Find where the given text appears and provide that cell's center as (X, Y) coordinate. 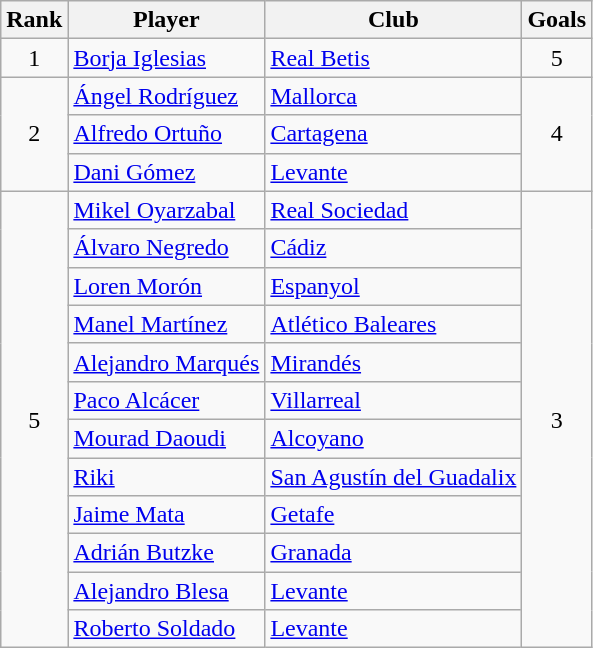
Granada (394, 553)
Espanyol (394, 286)
Mikel Oyarzabal (166, 210)
Paco Alcácer (166, 400)
Cádiz (394, 248)
Goals (557, 20)
Riki (166, 477)
Alfredo Ortuño (166, 134)
Mirandés (394, 362)
Loren Morón (166, 286)
Atlético Baleares (394, 324)
San Agustín del Guadalix (394, 477)
Manel Martínez (166, 324)
Jaime Mata (166, 515)
4 (557, 134)
Dani Gómez (166, 172)
Alcoyano (394, 438)
Álvaro Negredo (166, 248)
Club (394, 20)
Borja Iglesias (166, 58)
Cartagena (394, 134)
3 (557, 420)
2 (34, 134)
Rank (34, 20)
Getafe (394, 515)
Ángel Rodríguez (166, 96)
Roberto Soldado (166, 629)
Villarreal (394, 400)
1 (34, 58)
Mourad Daoudi (166, 438)
Player (166, 20)
Alejandro Blesa (166, 591)
Adrián Butzke (166, 553)
Real Betis (394, 58)
Real Sociedad (394, 210)
Mallorca (394, 96)
Alejandro Marqués (166, 362)
